Identify which cell holds the provided text, then report its [x, y] central coordinate. 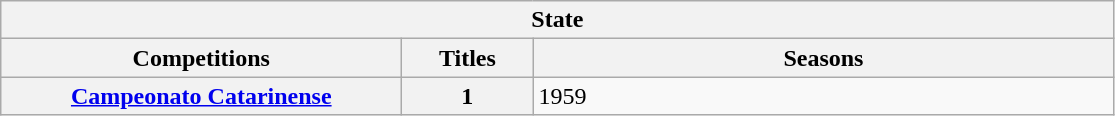
State [558, 20]
1 [468, 96]
Titles [468, 58]
1959 [824, 96]
Competitions [202, 58]
Campeonato Catarinense [202, 96]
Seasons [824, 58]
